Return the [X, Y] coordinate for the center point of the cell that contains the specified text.  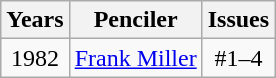
Penciler [136, 20]
#1–4 [238, 58]
Issues [238, 20]
1982 [35, 58]
Years [35, 20]
Frank Miller [136, 58]
